Capture the cell that displays the provided text and extract its [x, y] central coordinate. 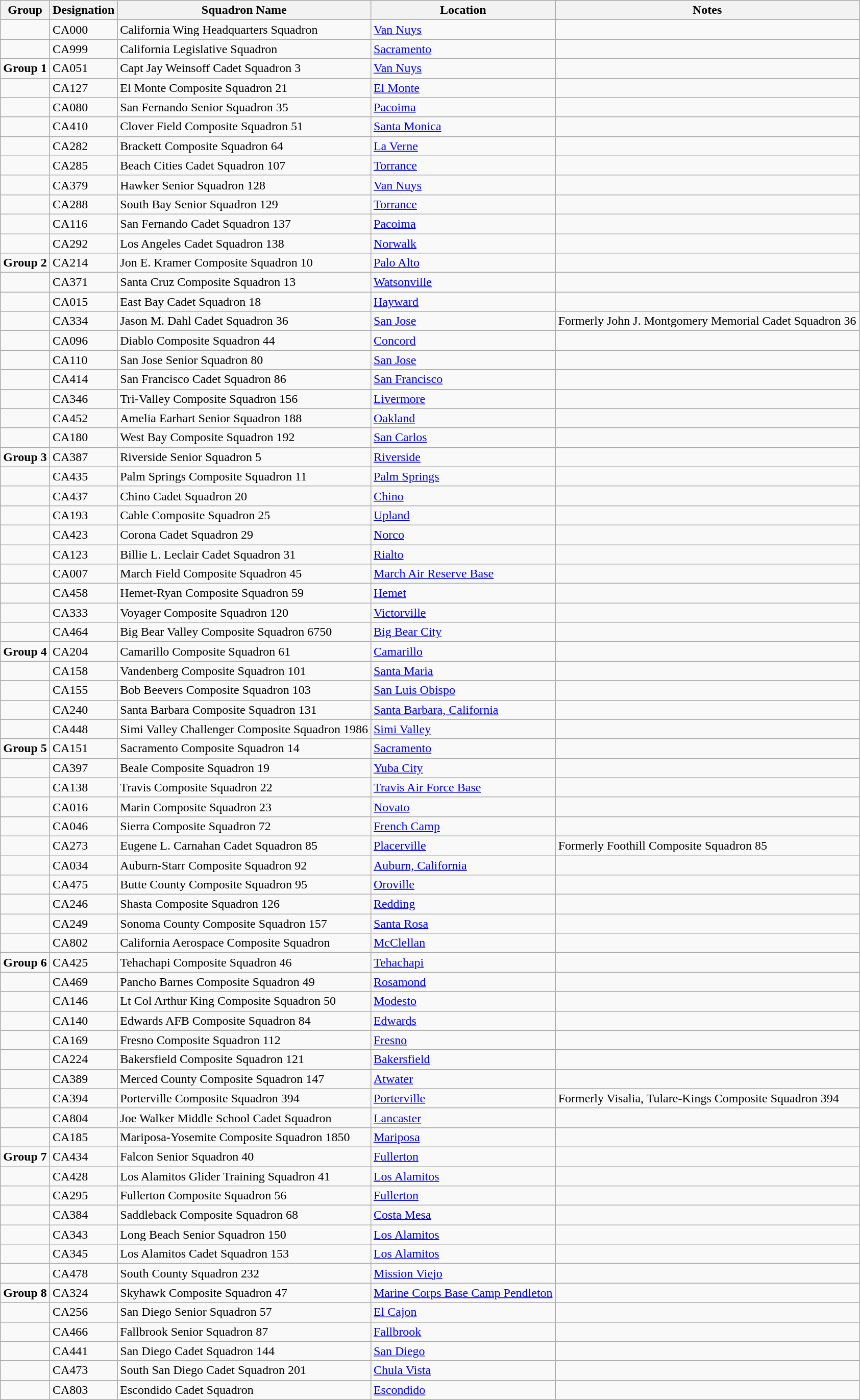
El Monte Composite Squadron 21 [244, 88]
Bakersfield [463, 1059]
CA345 [83, 1254]
CA080 [83, 107]
Lt Col Arthur King Composite Squadron 50 [244, 1001]
CA138 [83, 787]
Norco [463, 535]
CA224 [83, 1059]
CA343 [83, 1235]
CA007 [83, 574]
CA452 [83, 418]
Oakland [463, 418]
Upland [463, 515]
CA110 [83, 360]
CA387 [83, 457]
CA046 [83, 826]
California Legislative Squadron [244, 49]
East Bay Cadet Squadron 18 [244, 302]
Norwalk [463, 244]
March Air Reserve Base [463, 574]
CA458 [83, 593]
Fresno Composite Squadron 112 [244, 1040]
Simi Valley Challenger Composite Squadron 1986 [244, 729]
CA473 [83, 1370]
CA127 [83, 88]
Diablo Composite Squadron 44 [244, 341]
Corona Cadet Squadron 29 [244, 535]
CA478 [83, 1273]
CA292 [83, 244]
Escondido Cadet Squadron [244, 1390]
CA384 [83, 1215]
Joe Walker Middle School Cadet Squadron [244, 1118]
CA389 [83, 1079]
Novato [463, 807]
Formerly Visalia, Tulare-Kings Composite Squadron 394 [707, 1098]
Tehachapi Composite Squadron 46 [244, 962]
Saddleback Composite Squadron 68 [244, 1215]
CA273 [83, 846]
Chino [463, 496]
San Francisco [463, 379]
Santa Monica [463, 127]
CA397 [83, 768]
CA193 [83, 515]
Big Bear City [463, 632]
Fallbrook Senior Squadron 87 [244, 1332]
Group 3 [26, 457]
CA434 [83, 1156]
San Carlos [463, 438]
Fullerton Composite Squadron 56 [244, 1196]
Fallbrook [463, 1332]
Pancho Barnes Composite Squadron 49 [244, 982]
French Camp [463, 826]
Brackett Composite Squadron 64 [244, 146]
Los Alamitos Cadet Squadron 153 [244, 1254]
Merced County Composite Squadron 147 [244, 1079]
Group [26, 10]
Squadron Name [244, 10]
West Bay Composite Squadron 192 [244, 438]
CA169 [83, 1040]
Vandenberg Composite Squadron 101 [244, 671]
La Verne [463, 146]
Eugene L. Carnahan Cadet Squadron 85 [244, 846]
Group 5 [26, 749]
Watsonville [463, 282]
CA464 [83, 632]
CA246 [83, 904]
Hayward [463, 302]
CA999 [83, 49]
CA371 [83, 282]
CA240 [83, 710]
Mission Viejo [463, 1273]
CA423 [83, 535]
Simi Valley [463, 729]
CA469 [83, 982]
Camarillo Composite Squadron 61 [244, 651]
Placerville [463, 846]
CA295 [83, 1196]
CA437 [83, 496]
Redding [463, 904]
CA804 [83, 1118]
CA151 [83, 749]
Fresno [463, 1040]
Notes [707, 10]
Capt Jay Weinsoff Cadet Squadron 3 [244, 68]
CA015 [83, 302]
CA155 [83, 690]
Travis Air Force Base [463, 787]
Designation [83, 10]
Santa Barbara Composite Squadron 131 [244, 710]
El Monte [463, 88]
San Diego [463, 1351]
Mariposa-Yosemite Composite Squadron 1850 [244, 1137]
CA214 [83, 263]
Escondido [463, 1390]
CA410 [83, 127]
CA180 [83, 438]
Long Beach Senior Squadron 150 [244, 1235]
San Jose Senior Squadron 80 [244, 360]
California Aerospace Composite Squadron [244, 943]
CA256 [83, 1312]
Edwards [463, 1021]
CA334 [83, 321]
South Bay Senior Squadron 129 [244, 204]
CA034 [83, 865]
Tri-Valley Composite Squadron 156 [244, 399]
Porterville [463, 1098]
Livermore [463, 399]
Santa Rosa [463, 924]
Santa Barbara, California [463, 710]
March Field Composite Squadron 45 [244, 574]
Hemet [463, 593]
CA282 [83, 146]
Shasta Composite Squadron 126 [244, 904]
CA016 [83, 807]
Santa Maria [463, 671]
Riverside Senior Squadron 5 [244, 457]
San Diego Cadet Squadron 144 [244, 1351]
CA475 [83, 885]
CA802 [83, 943]
Group 7 [26, 1156]
CA414 [83, 379]
Bakersfield Composite Squadron 121 [244, 1059]
Formerly Foothill Composite Squadron 85 [707, 846]
Yuba City [463, 768]
CA116 [83, 224]
CA158 [83, 671]
Group 4 [26, 651]
CA285 [83, 165]
Amelia Earhart Senior Squadron 188 [244, 418]
Voyager Composite Squadron 120 [244, 613]
Mariposa [463, 1137]
CA288 [83, 204]
South San Diego Cadet Squadron 201 [244, 1370]
California Wing Headquarters Squadron [244, 30]
Camarillo [463, 651]
Hawker Senior Squadron 128 [244, 185]
Modesto [463, 1001]
Auburn, California [463, 865]
Riverside [463, 457]
Rosamond [463, 982]
CA425 [83, 962]
Clover Field Composite Squadron 51 [244, 127]
CA204 [83, 651]
CA123 [83, 554]
Billie L. Leclair Cadet Squadron 31 [244, 554]
Group 6 [26, 962]
Skyhawk Composite Squadron 47 [244, 1293]
Sonoma County Composite Squadron 157 [244, 924]
Big Bear Valley Composite Squadron 6750 [244, 632]
Victorville [463, 613]
CA394 [83, 1098]
CA448 [83, 729]
Jon E. Kramer Composite Squadron 10 [244, 263]
San Luis Obispo [463, 690]
El Cajon [463, 1312]
Palm Springs Composite Squadron 11 [244, 476]
Costa Mesa [463, 1215]
Formerly John J. Montgomery Memorial Cadet Squadron 36 [707, 321]
Falcon Senior Squadron 40 [244, 1156]
CA466 [83, 1332]
Bob Beevers Composite Squadron 103 [244, 690]
Porterville Composite Squadron 394 [244, 1098]
Atwater [463, 1079]
CA441 [83, 1351]
Cable Composite Squadron 25 [244, 515]
Travis Composite Squadron 22 [244, 787]
San Fernando Cadet Squadron 137 [244, 224]
Edwards AFB Composite Squadron 84 [244, 1021]
Group 2 [26, 263]
Jason M. Dahl Cadet Squadron 36 [244, 321]
South County Squadron 232 [244, 1273]
Group 8 [26, 1293]
San Francisco Cadet Squadron 86 [244, 379]
CA379 [83, 185]
McClellan [463, 943]
Palm Springs [463, 476]
CA146 [83, 1001]
CA000 [83, 30]
CA428 [83, 1176]
CA324 [83, 1293]
Marine Corps Base Camp Pendleton [463, 1293]
Sacramento Composite Squadron 14 [244, 749]
San Diego Senior Squadron 57 [244, 1312]
Chino Cadet Squadron 20 [244, 496]
CA096 [83, 341]
CA333 [83, 613]
Concord [463, 341]
Los Alamitos Glider Training Squadron 41 [244, 1176]
Hemet-Ryan Composite Squadron 59 [244, 593]
CA051 [83, 68]
Tehachapi [463, 962]
Sierra Composite Squadron 72 [244, 826]
Palo Alto [463, 263]
San Fernando Senior Squadron 35 [244, 107]
CA346 [83, 399]
Beale Composite Squadron 19 [244, 768]
Rialto [463, 554]
Lancaster [463, 1118]
CA185 [83, 1137]
Auburn-Starr Composite Squadron 92 [244, 865]
Location [463, 10]
CA435 [83, 476]
CA140 [83, 1021]
Santa Cruz Composite Squadron 13 [244, 282]
Butte County Composite Squadron 95 [244, 885]
Beach Cities Cadet Squadron 107 [244, 165]
Chula Vista [463, 1370]
Marin Composite Squadron 23 [244, 807]
CA803 [83, 1390]
Oroville [463, 885]
Los Angeles Cadet Squadron 138 [244, 244]
Group 1 [26, 68]
CA249 [83, 924]
